Search for the cell housing the specified text and yield its [X, Y] center coordinate. 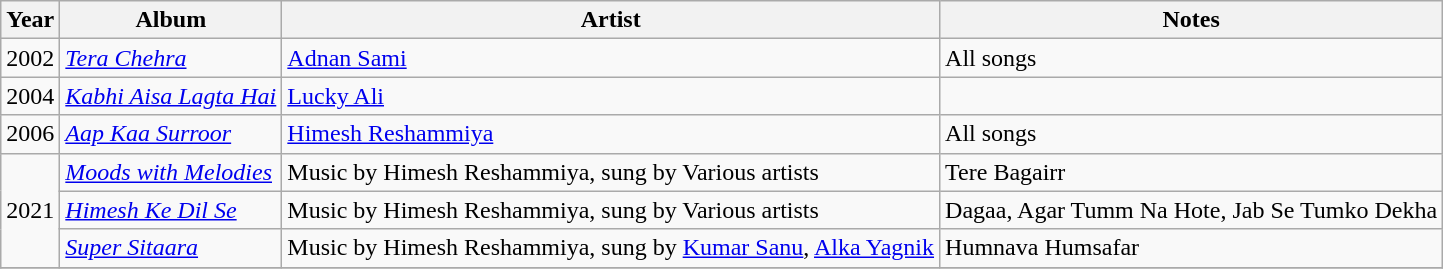
Dagaa, Agar Tumm Na Hote, Jab Se Tumko Dekha [1192, 210]
Moods with Melodies [171, 172]
Album [171, 20]
2004 [30, 96]
2021 [30, 210]
2006 [30, 134]
Lucky Ali [611, 96]
Tera Chehra [171, 58]
Music by Himesh Reshammiya, sung by Kumar Sanu, Alka Yagnik [611, 248]
Aap Kaa Surroor [171, 134]
Adnan Sami [611, 58]
Himesh Ke Dil Se [171, 210]
Tere Bagairr [1192, 172]
Super Sitaara [171, 248]
2002 [30, 58]
Year [30, 20]
Notes [1192, 20]
Humnava Humsafar [1192, 248]
Artist [611, 20]
Himesh Reshammiya [611, 134]
Kabhi Aisa Lagta Hai [171, 96]
